Output the [X, Y] coordinate of the center of the cell containing the given text.  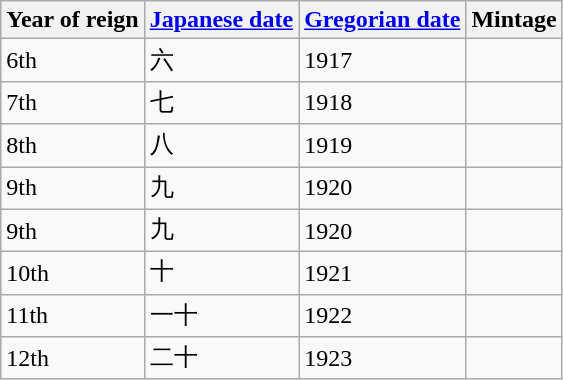
六 [221, 60]
七 [221, 102]
1917 [382, 60]
1918 [382, 102]
Mintage [514, 20]
1921 [382, 274]
11th [72, 316]
Gregorian date [382, 20]
二十 [221, 358]
Year of reign [72, 20]
8th [72, 146]
Japanese date [221, 20]
八 [221, 146]
一十 [221, 316]
1922 [382, 316]
12th [72, 358]
10th [72, 274]
7th [72, 102]
1923 [382, 358]
1919 [382, 146]
十 [221, 274]
6th [72, 60]
